From the cell containing the given text, extract its center point as [x, y] coordinate. 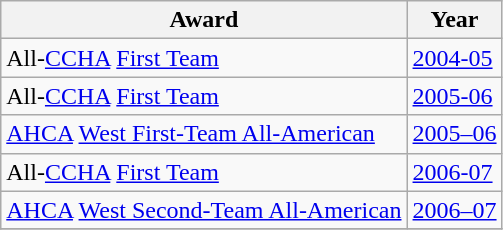
AHCA West First-Team All-American [204, 134]
2006–07 [454, 210]
AHCA West Second-Team All-American [204, 210]
2006-07 [454, 172]
2005-06 [454, 96]
2005–06 [454, 134]
Year [454, 20]
2004-05 [454, 58]
Award [204, 20]
